Provide the (X, Y) coordinate of the cell's center where the given text is located.  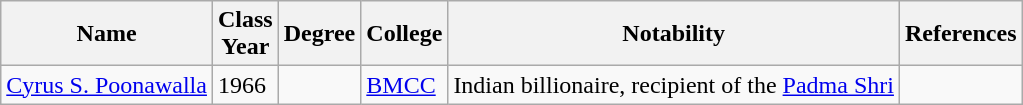
Degree (320, 34)
Name (107, 34)
College (404, 34)
BMCC (404, 85)
ClassYear (245, 34)
Indian billionaire, recipient of the Padma Shri (674, 85)
Notability (674, 34)
Cyrus S. Poonawalla (107, 85)
References (960, 34)
1966 (245, 85)
